Determine the [X, Y] coordinate at the center of the cell enclosing the given text.  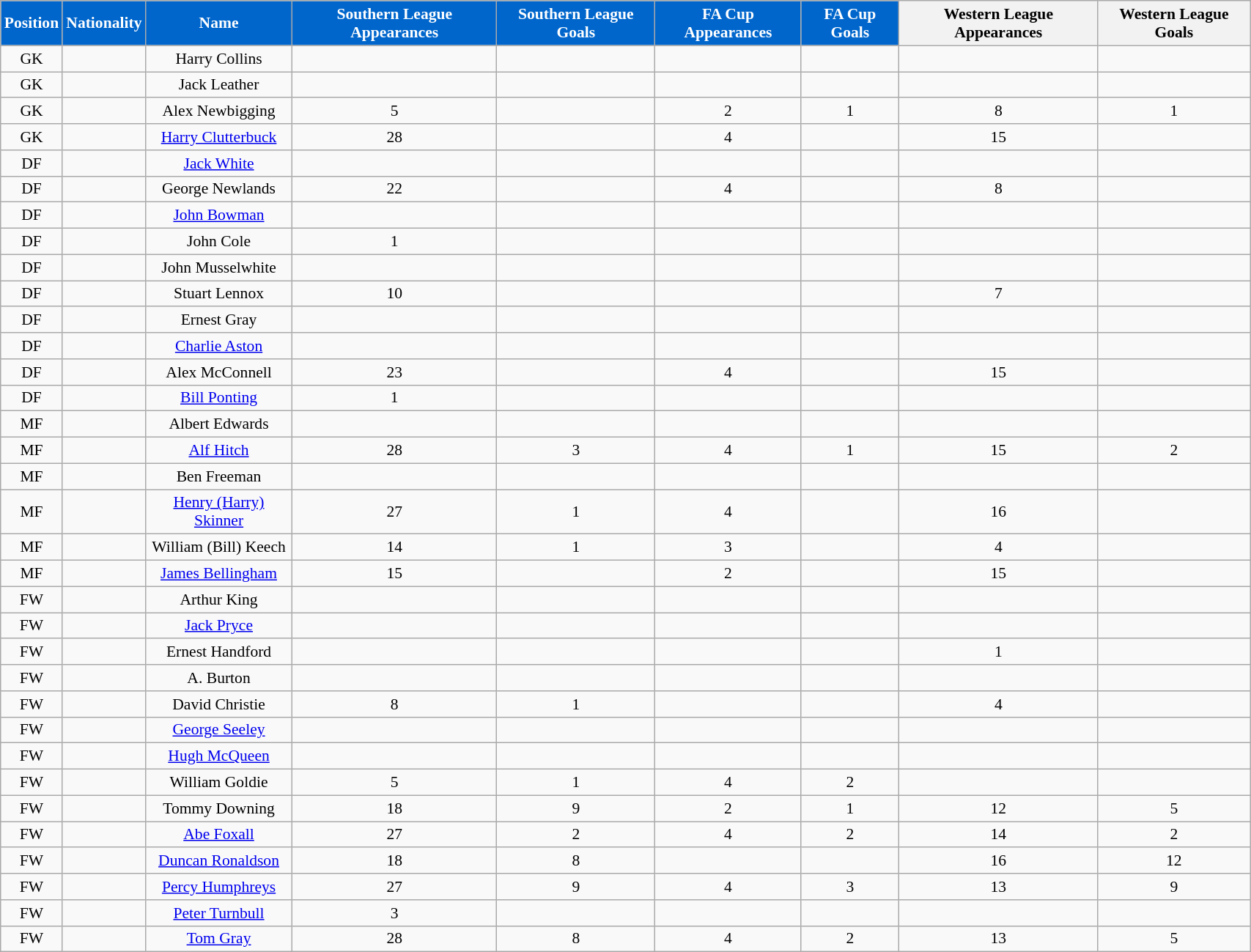
Ben Freeman [219, 476]
Peter Turnbull [219, 913]
George Newlands [219, 189]
William Goldie [219, 783]
Alex McConnell [219, 372]
Southern League Appearances [394, 23]
John Cole [219, 242]
A. Burton [219, 678]
23 [394, 372]
Southern League Goals [576, 23]
FA Cup Goals [850, 23]
Western League Goals [1174, 23]
Henry (Harry) Skinner [219, 512]
Western League Appearances [999, 23]
Name [219, 23]
7 [999, 294]
James Bellingham [219, 574]
Charlie Aston [219, 346]
Jack Leather [219, 85]
Harry Clutterbuck [219, 137]
David Christie [219, 704]
Stuart Lennox [219, 294]
Duncan Ronaldson [219, 861]
10 [394, 294]
Alf Hitch [219, 451]
Bill Ponting [219, 398]
Percy Humphreys [219, 887]
Nationality [104, 23]
Hugh McQueen [219, 756]
John Musselwhite [219, 267]
Harry Collins [219, 59]
Arthur King [219, 599]
Position [32, 23]
Alex Newbigging [219, 111]
FA Cup Appearances [728, 23]
Tommy Downing [219, 808]
Jack Pryce [219, 626]
Ernest Gray [219, 320]
22 [394, 189]
Jack White [219, 163]
Abe Foxall [219, 835]
William (Bill) Keech [219, 547]
Tom Gray [219, 939]
George Seeley [219, 730]
Albert Edwards [219, 424]
John Bowman [219, 215]
Ernest Handford [219, 652]
